Determine the (X, Y) coordinate at the center of the cell enclosing the given text.  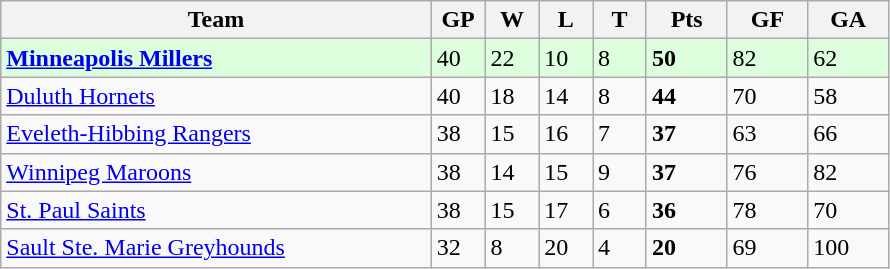
58 (848, 96)
Winnipeg Maroons (216, 172)
16 (566, 134)
6 (620, 210)
Sault Ste. Marie Greyhounds (216, 248)
7 (620, 134)
9 (620, 172)
GP (458, 20)
L (566, 20)
69 (768, 248)
76 (768, 172)
18 (512, 96)
66 (848, 134)
62 (848, 58)
100 (848, 248)
GF (768, 20)
4 (620, 248)
Minneapolis Millers (216, 58)
36 (686, 210)
22 (512, 58)
78 (768, 210)
W (512, 20)
St. Paul Saints (216, 210)
44 (686, 96)
63 (768, 134)
17 (566, 210)
10 (566, 58)
Eveleth-Hibbing Rangers (216, 134)
GA (848, 20)
32 (458, 248)
Team (216, 20)
Pts (686, 20)
Duluth Hornets (216, 96)
50 (686, 58)
T (620, 20)
